Return (X, Y) of the center of cell containing provided text 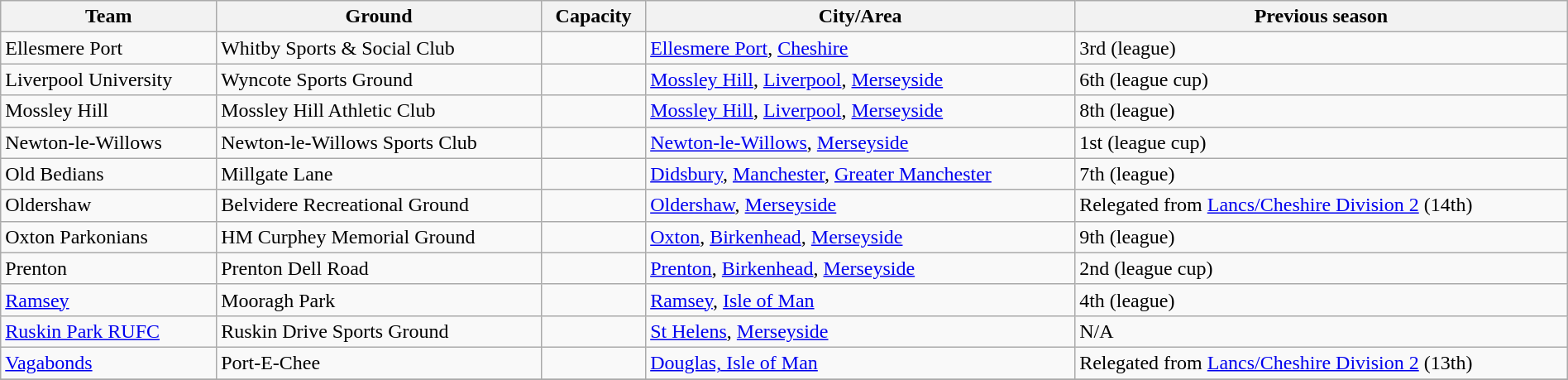
Didsbury, Manchester, Greater Manchester (860, 174)
Prenton Dell Road (379, 268)
Newton-le-Willows (109, 142)
9th (league) (1322, 237)
Oldershaw (109, 205)
Ellesmere Port (109, 48)
Prenton (109, 268)
Ramsey (109, 300)
Millgate Lane (379, 174)
1st (league cup) (1322, 142)
Newton-le-Willows, Merseyside (860, 142)
Mossley Hill Athletic Club (379, 111)
Prenton, Birkenhead, Merseyside (860, 268)
HM Curphey Memorial Ground (379, 237)
Ruskin Drive Sports Ground (379, 331)
Oldershaw, Merseyside (860, 205)
St Helens, Merseyside (860, 331)
6th (league cup) (1322, 79)
Ruskin Park RUFC (109, 331)
Belvidere Recreational Ground (379, 205)
Oxton Parkonians (109, 237)
8th (league) (1322, 111)
Previous season (1322, 17)
Douglas, Isle of Man (860, 363)
Team (109, 17)
3rd (league) (1322, 48)
Mossley Hill (109, 111)
City/Area (860, 17)
Whitby Sports & Social Club (379, 48)
Relegated from Lancs/Cheshire Division 2 (14th) (1322, 205)
Capacity (593, 17)
2nd (league cup) (1322, 268)
Mooragh Park (379, 300)
Vagabonds (109, 363)
7th (league) (1322, 174)
N/A (1322, 331)
Oxton, Birkenhead, Merseyside (860, 237)
Wyncote Sports Ground (379, 79)
Ramsey, Isle of Man (860, 300)
4th (league) (1322, 300)
Relegated from Lancs/Cheshire Division 2 (13th) (1322, 363)
Ground (379, 17)
Newton-le-Willows Sports Club (379, 142)
Ellesmere Port, Cheshire (860, 48)
Port-E-Chee (379, 363)
Old Bedians (109, 174)
Liverpool University (109, 79)
